Return the [X, Y] coordinate for the center point of the cell that contains the specified text.  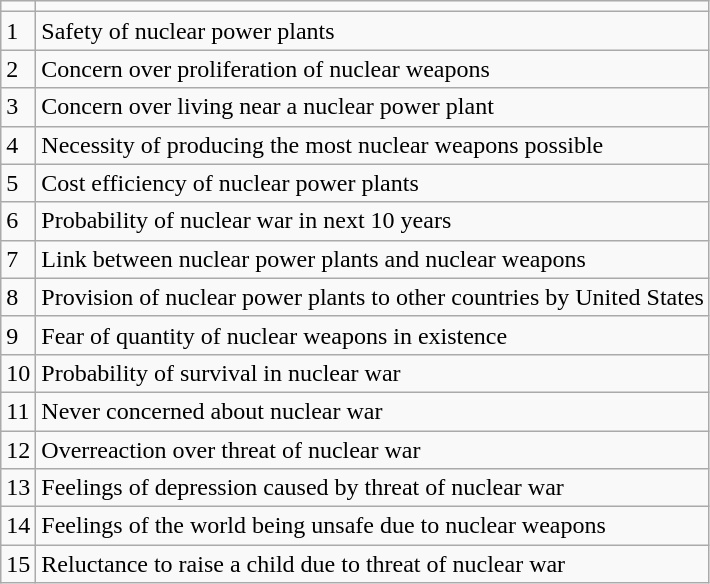
13 [18, 488]
14 [18, 526]
Probability of nuclear war in next 10 years [373, 221]
Provision of nuclear power plants to other countries by United States [373, 297]
9 [18, 335]
7 [18, 259]
11 [18, 411]
Concern over living near a nuclear power plant [373, 107]
Link between nuclear power plants and nuclear weapons [373, 259]
Safety of nuclear power plants [373, 31]
Never concerned about nuclear war [373, 411]
Necessity of producing the most nuclear weapons possible [373, 145]
Concern over proliferation of nuclear weapons [373, 69]
2 [18, 69]
5 [18, 183]
3 [18, 107]
Feelings of depression caused by threat of nuclear war [373, 488]
15 [18, 564]
1 [18, 31]
Feelings of the world being unsafe due to nuclear weapons [373, 526]
6 [18, 221]
8 [18, 297]
Overreaction over threat of nuclear war [373, 449]
12 [18, 449]
4 [18, 145]
Probability of survival in nuclear war [373, 373]
Reluctance to raise a child due to threat of nuclear war [373, 564]
10 [18, 373]
Fear of quantity of nuclear weapons in existence [373, 335]
Cost efficiency of nuclear power plants [373, 183]
